Pinpoint the cell where the given text exists, returning its (x, y) midpoint coordinate. 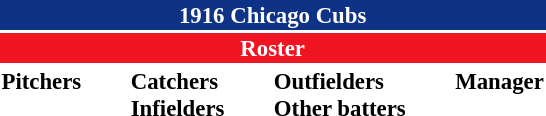
1916 Chicago Cubs (272, 15)
Roster (272, 48)
